Scan for the cell matching the given text and deliver its [x, y] coordinate at center. 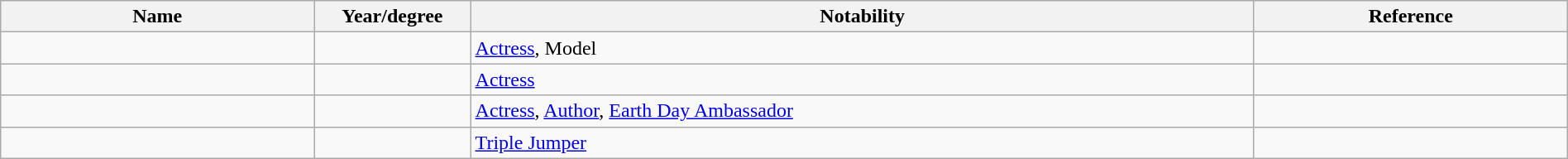
Actress, Model [862, 48]
Reference [1411, 17]
Notability [862, 17]
Actress [862, 79]
Name [157, 17]
Triple Jumper [862, 142]
Year/degree [392, 17]
Actress, Author, Earth Day Ambassador [862, 111]
